Provide the (X, Y) coordinate of the cell's center where the given text is located.  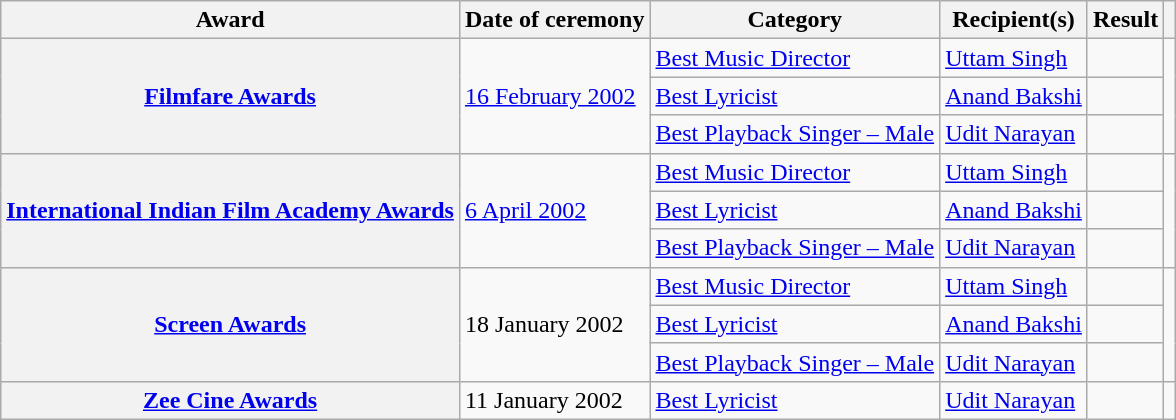
16 February 2002 (554, 96)
Recipient(s) (1014, 20)
International Indian Film Academy Awards (230, 210)
Zee Cine Awards (230, 400)
11 January 2002 (554, 400)
6 April 2002 (554, 210)
Filmfare Awards (230, 96)
Date of ceremony (554, 20)
18 January 2002 (554, 324)
Category (795, 20)
Screen Awards (230, 324)
Result (1125, 20)
Award (230, 20)
